Pinpoint the cell where the given text exists, returning its (x, y) midpoint coordinate. 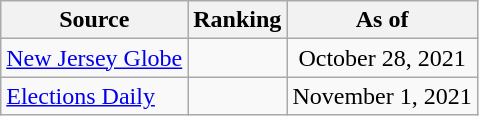
October 28, 2021 (382, 58)
Elections Daily (94, 96)
Ranking (238, 20)
As of (382, 20)
November 1, 2021 (382, 96)
Source (94, 20)
New Jersey Globe (94, 58)
